Locate the cell with the specified text and output its (x, y) center coordinate. 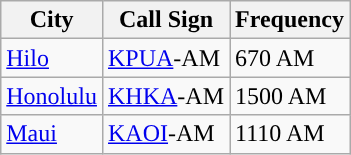
KHKA-AM (166, 96)
KAOI-AM (166, 134)
Maui (52, 134)
670 AM (290, 58)
Frequency (290, 20)
1110 AM (290, 134)
KPUA-AM (166, 58)
Call Sign (166, 20)
Honolulu (52, 96)
Hilo (52, 58)
1500 AM (290, 96)
City (52, 20)
